Extract the [x, y] coordinate from the center of the cell holding the provided text.  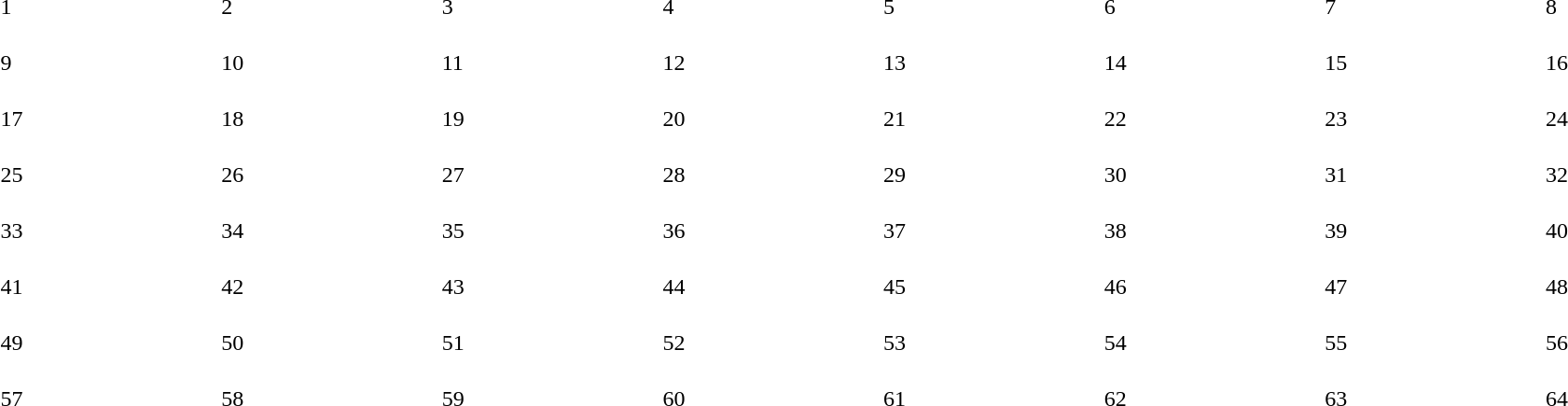
30 [1212, 187]
36 [770, 243]
42 [329, 299]
22 [1212, 131]
54 [1212, 355]
43 [549, 299]
20 [770, 131]
47 [1433, 299]
45 [992, 299]
21 [992, 131]
39 [1433, 243]
50 [329, 355]
28 [770, 187]
46 [1212, 299]
15 [1433, 75]
44 [770, 299]
53 [992, 355]
18 [329, 131]
35 [549, 243]
11 [549, 75]
55 [1433, 355]
14 [1212, 75]
27 [549, 187]
10 [329, 75]
23 [1433, 131]
19 [549, 131]
29 [992, 187]
38 [1212, 243]
51 [549, 355]
34 [329, 243]
37 [992, 243]
12 [770, 75]
13 [992, 75]
31 [1433, 187]
52 [770, 355]
26 [329, 187]
